Output the (X, Y) coordinate of the center of the cell containing the given text.  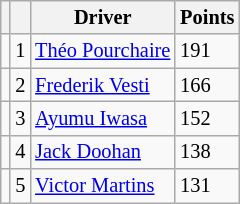
4 (20, 152)
166 (207, 85)
5 (20, 186)
Points (207, 17)
Frederik Vesti (102, 85)
Théo Pourchaire (102, 51)
2 (20, 85)
Driver (102, 17)
191 (207, 51)
152 (207, 118)
138 (207, 152)
Jack Doohan (102, 152)
3 (20, 118)
Ayumu Iwasa (102, 118)
131 (207, 186)
1 (20, 51)
Victor Martins (102, 186)
